Return (X, Y) of the center of cell containing provided text 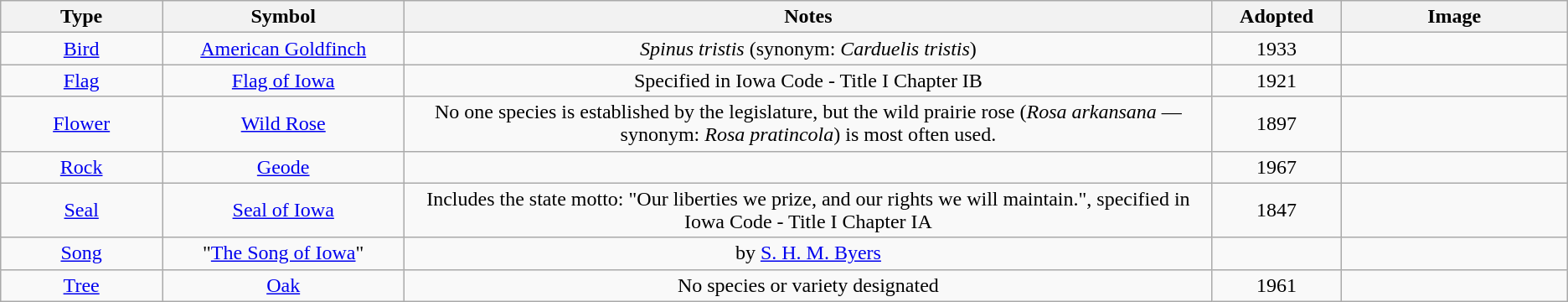
1897 (1277, 124)
Seal of Iowa (283, 210)
Bird (82, 49)
1961 (1277, 285)
Adopted (1277, 17)
Seal (82, 210)
No species or variety designated (808, 285)
1921 (1277, 81)
Flower (82, 124)
Tree (82, 285)
No one species is established by the legislature, but the wild prairie rose (Rosa arkansana — synonym: Rosa pratincola) is most often used. (808, 124)
1847 (1277, 210)
Rock (82, 167)
Song (82, 253)
Oak (283, 285)
Spinus tristis (synonym: Carduelis tristis) (808, 49)
Wild Rose (283, 124)
Geode (283, 167)
Flag (82, 81)
by S. H. M. Byers (808, 253)
Notes (808, 17)
1967 (1277, 167)
1933 (1277, 49)
Type (82, 17)
Symbol (283, 17)
Includes the state motto: "Our liberties we prize, and our rights we will maintain.", specified in Iowa Code - Title I Chapter IA (808, 210)
Specified in Iowa Code - Title I Chapter IB (808, 81)
"The Song of Iowa" (283, 253)
Flag of Iowa (283, 81)
American Goldfinch (283, 49)
Image (1454, 17)
